Return (X, Y) of the center of cell containing provided text 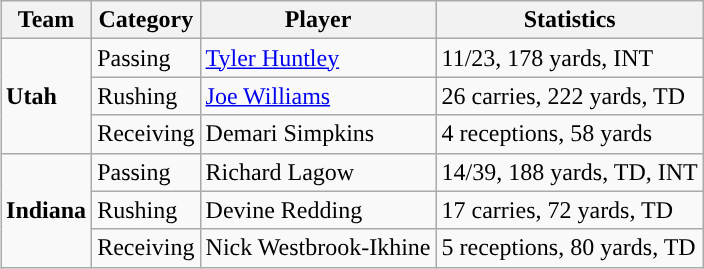
14/39, 188 yards, TD, INT (570, 172)
Nick Westbrook-Ikhine (318, 248)
Indiana (46, 210)
Joe Williams (318, 96)
Player (318, 20)
4 receptions, 58 yards (570, 134)
Team (46, 20)
Statistics (570, 20)
5 receptions, 80 yards, TD (570, 248)
26 carries, 222 yards, TD (570, 96)
Category (146, 20)
Demari Simpkins (318, 134)
Richard Lagow (318, 172)
Tyler Huntley (318, 58)
11/23, 178 yards, INT (570, 58)
17 carries, 72 yards, TD (570, 210)
Devine Redding (318, 210)
Utah (46, 96)
